Identify which cell holds the provided text, then report its [X, Y] central coordinate. 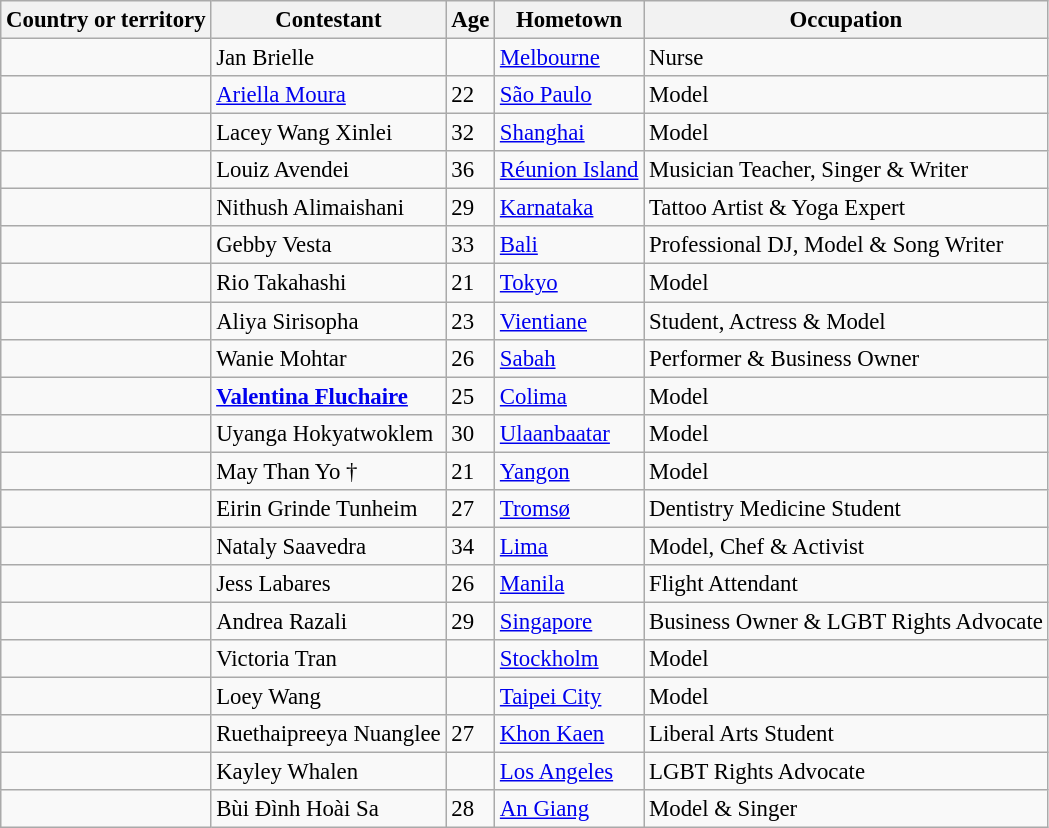
34 [470, 546]
Flight Attendant [846, 584]
Country or territory [106, 20]
Contestant [328, 20]
Taipei City [570, 697]
Réunion Island [570, 170]
Rio Takahashi [328, 283]
Vientiane [570, 321]
Wanie Mohtar [328, 358]
Colima [570, 396]
Age [470, 20]
São Paulo [570, 95]
Ariella Moura [328, 95]
Tromsø [570, 509]
Gebby Vesta [328, 245]
Nurse [846, 58]
Nataly Saavedra [328, 546]
Manila [570, 584]
Liberal Arts Student [846, 734]
Jess Labares [328, 584]
Musician Teacher, Singer & Writer [846, 170]
33 [470, 245]
Victoria Tran [328, 659]
Lima [570, 546]
Model, Chef & Activist [846, 546]
28 [470, 809]
Singapore [570, 621]
Professional DJ, Model & Song Writer [846, 245]
Aliya Sirisopha [328, 321]
Tattoo Artist & Yoga Expert [846, 208]
Tokyo [570, 283]
Business Owner & LGBT Rights Advocate [846, 621]
Ulaanbaatar [570, 433]
Karnataka [570, 208]
Dentistry Medicine Student [846, 509]
Valentina Fluchaire [328, 396]
Occupation [846, 20]
Shanghai [570, 133]
22 [470, 95]
Model & Singer [846, 809]
Stockholm [570, 659]
An Giang [570, 809]
Lacey Wang Xinlei [328, 133]
Sabah [570, 358]
May Than Yo † [328, 471]
Melbourne [570, 58]
Student, Actress & Model [846, 321]
Khon Kaen [570, 734]
LGBT Rights Advocate [846, 772]
Nithush Alimaishani [328, 208]
30 [470, 433]
Eirin Grinde Tunheim [328, 509]
Bali [570, 245]
32 [470, 133]
23 [470, 321]
Hometown [570, 20]
Andrea Razali [328, 621]
25 [470, 396]
Los Angeles [570, 772]
Ruethaipreeya Nuanglee [328, 734]
Loey Wang [328, 697]
Performer & Business Owner [846, 358]
Jan Brielle [328, 58]
Uyanga Hokyatwoklem [328, 433]
Yangon [570, 471]
36 [470, 170]
Louiz Avendei [328, 170]
Bùi Đình Hoài Sa [328, 809]
Kayley Whalen [328, 772]
